Identify which cell holds the provided text, then report its (X, Y) central coordinate. 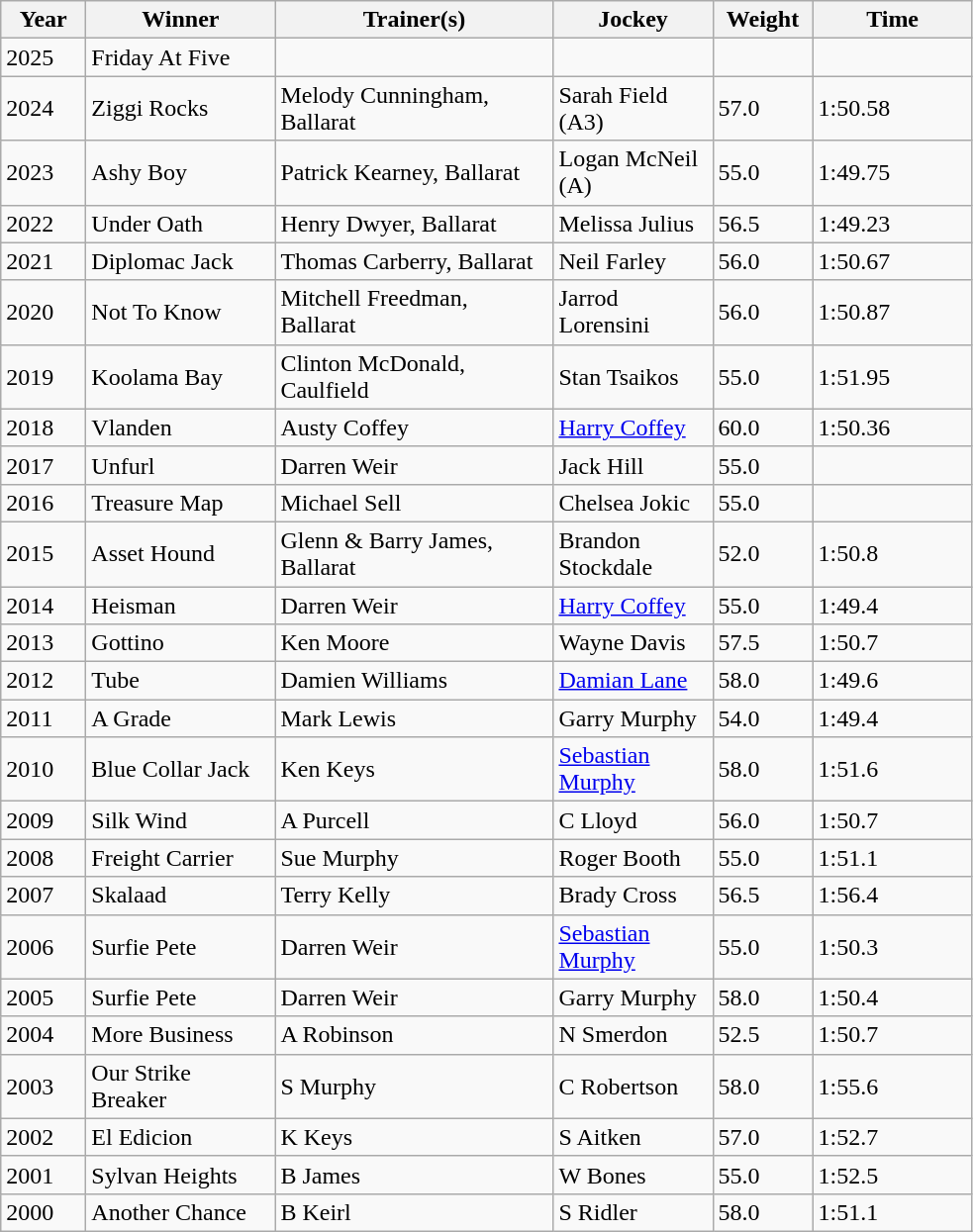
2008 (44, 858)
Austy Coffey (414, 427)
2002 (44, 1137)
A Grade (180, 718)
K Keys (414, 1137)
W Bones (633, 1175)
More Business (180, 1035)
1:50.58 (893, 109)
52.0 (762, 554)
1:49.23 (893, 224)
1:50.8 (893, 554)
Skalaad (180, 896)
Glenn & Barry James, Ballarat (414, 554)
Freight Carrier (180, 858)
S Murphy (414, 1087)
Thomas Carberry, Ballarat (414, 261)
B James (414, 1175)
2013 (44, 643)
Trainer(s) (414, 20)
2025 (44, 57)
1:50.36 (893, 427)
Wayne Davis (633, 643)
1:49.6 (893, 681)
2012 (44, 681)
2001 (44, 1175)
2019 (44, 376)
2023 (44, 172)
2009 (44, 820)
Under Oath (180, 224)
Our Strike Breaker (180, 1087)
Koolama Bay (180, 376)
2007 (44, 896)
1:50.3 (893, 946)
Jockey (633, 20)
Not To Know (180, 313)
2015 (44, 554)
Sue Murphy (414, 858)
Weight (762, 20)
1:50.87 (893, 313)
57.5 (762, 643)
Mitchell Freedman, Ballarat (414, 313)
Diplomac Jack (180, 261)
A Purcell (414, 820)
2016 (44, 503)
52.5 (762, 1035)
B Keirl (414, 1212)
Michael Sell (414, 503)
2020 (44, 313)
Gottino (180, 643)
Silk Wind (180, 820)
1:51.95 (893, 376)
Brady Cross (633, 896)
A Robinson (414, 1035)
Tube (180, 681)
2003 (44, 1087)
Damien Williams (414, 681)
Clinton McDonald, Caulfield (414, 376)
Melody Cunningham, Ballarat (414, 109)
Mark Lewis (414, 718)
1:52.7 (893, 1137)
C Robertson (633, 1087)
2000 (44, 1212)
Blue Collar Jack (180, 770)
Henry Dwyer, Ballarat (414, 224)
Year (44, 20)
2011 (44, 718)
2014 (44, 605)
Chelsea Jokic (633, 503)
2005 (44, 997)
Sylvan Heights (180, 1175)
Stan Tsaikos (633, 376)
S Ridler (633, 1212)
2017 (44, 465)
2024 (44, 109)
Vlanden (180, 427)
Roger Booth (633, 858)
Jack Hill (633, 465)
1:56.4 (893, 896)
2021 (44, 261)
Ken Keys (414, 770)
60.0 (762, 427)
2004 (44, 1035)
N Smerdon (633, 1035)
Sarah Field (A3) (633, 109)
Melissa Julius (633, 224)
1:49.75 (893, 172)
Brandon Stockdale (633, 554)
1:51.6 (893, 770)
Another Chance (180, 1212)
Patrick Kearney, Ballarat (414, 172)
Heisman (180, 605)
54.0 (762, 718)
Logan McNeil (A) (633, 172)
1:50.67 (893, 261)
Ziggi Rocks (180, 109)
Time (893, 20)
1:52.5 (893, 1175)
El Edicion (180, 1137)
Jarrod Lorensini (633, 313)
2022 (44, 224)
Asset Hound (180, 554)
Friday At Five (180, 57)
1:50.4 (893, 997)
Winner (180, 20)
Treasure Map (180, 503)
C Lloyd (633, 820)
Damian Lane (633, 681)
Neil Farley (633, 261)
S Aitken (633, 1137)
2010 (44, 770)
1:55.6 (893, 1087)
2006 (44, 946)
Unfurl (180, 465)
Ken Moore (414, 643)
Terry Kelly (414, 896)
Ashy Boy (180, 172)
2018 (44, 427)
